Search for the cell housing the specified text and yield its [x, y] center coordinate. 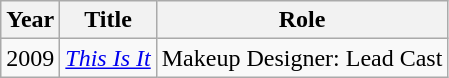
Year [30, 20]
Role [302, 20]
This Is It [108, 58]
2009 [30, 58]
Title [108, 20]
Makeup Designer: Lead Cast [302, 58]
